Return the (x, y) coordinate for the center point of the cell that contains the specified text.  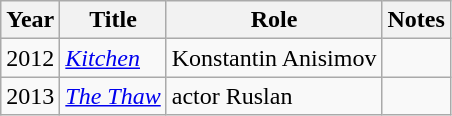
Notes (416, 20)
2013 (30, 96)
Role (274, 20)
actor Ruslan (274, 96)
Konstantin Anisimov (274, 58)
Kitchen (113, 58)
Title (113, 20)
2012 (30, 58)
Year (30, 20)
The Thaw (113, 96)
